Search for the cell housing the specified text and yield its [x, y] center coordinate. 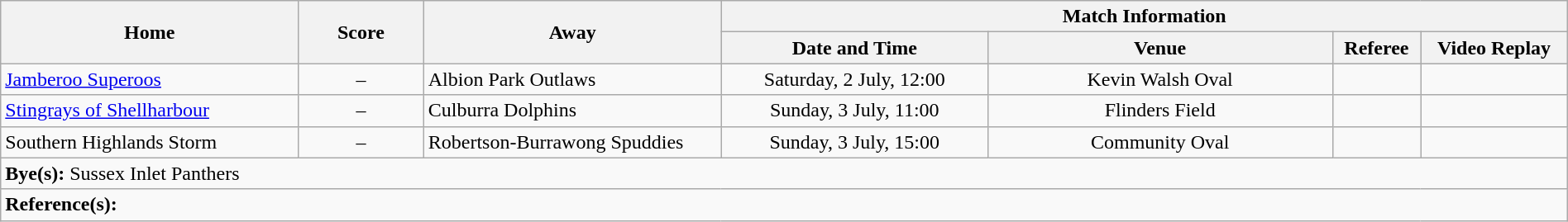
Bye(s): Sussex Inlet Panthers [784, 173]
Score [361, 32]
Jamberoo Superoos [150, 79]
Kevin Walsh Oval [1159, 79]
Date and Time [854, 48]
Sunday, 3 July, 15:00 [854, 142]
Albion Park Outlaws [572, 79]
Sunday, 3 July, 11:00 [854, 111]
Southern Highlands Storm [150, 142]
Away [572, 32]
Culburra Dolphins [572, 111]
Community Oval [1159, 142]
Flinders Field [1159, 111]
Robertson-Burrawong Spuddies [572, 142]
Stingrays of Shellharbour [150, 111]
Saturday, 2 July, 12:00 [854, 79]
Reference(s): [784, 205]
Video Replay [1494, 48]
Venue [1159, 48]
Referee [1376, 48]
Match Information [1145, 17]
Home [150, 32]
